Output the [x, y] coordinate of the center of the cell containing the given text.  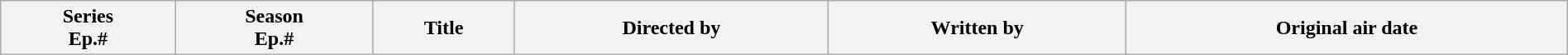
SeriesEp.# [88, 28]
Original air date [1347, 28]
Title [443, 28]
Directed by [672, 28]
SeasonEp.# [275, 28]
Written by [978, 28]
